Scan for the cell matching the given text and deliver its (X, Y) coordinate at center. 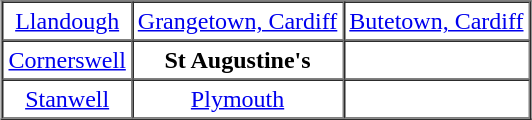
Llandough (66, 22)
Plymouth (238, 100)
Butetown, Cardiff (436, 22)
Grangetown, Cardiff (238, 22)
St Augustine's (238, 60)
Cornerswell (66, 60)
Stanwell (66, 100)
